Output the (x, y) coordinate of the center of the cell containing the given text.  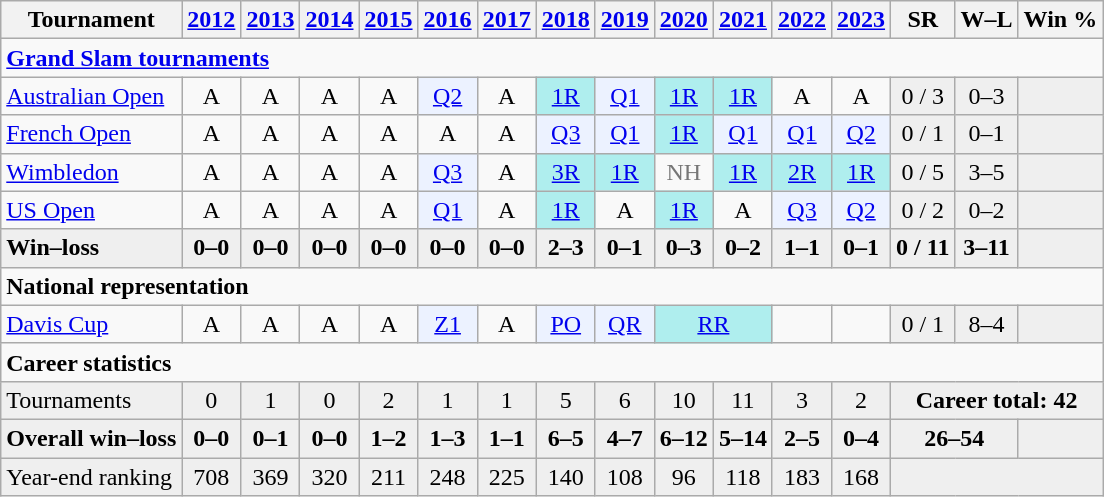
3 (802, 400)
Career statistics (552, 362)
Australian Open (92, 96)
RR (713, 324)
US Open (92, 210)
2017 (506, 20)
5–14 (742, 438)
2012 (212, 20)
0 / 2 (923, 210)
Z1 (448, 324)
183 (802, 477)
Year-end ranking (92, 477)
French Open (92, 134)
Wimbledon (92, 172)
0 / 11 (923, 248)
211 (388, 477)
NH (684, 172)
3–5 (986, 172)
2–5 (802, 438)
118 (742, 477)
168 (862, 477)
140 (566, 477)
2–3 (566, 248)
2023 (862, 20)
2019 (624, 20)
3R (566, 172)
2014 (330, 20)
5 (566, 400)
708 (212, 477)
6–12 (684, 438)
369 (270, 477)
1–2 (388, 438)
2018 (566, 20)
26–54 (954, 438)
Tournament (92, 20)
2016 (448, 20)
6–5 (566, 438)
2015 (388, 20)
6 (624, 400)
Grand Slam tournaments (552, 58)
0 / 3 (923, 96)
PO (566, 324)
1–3 (448, 438)
108 (624, 477)
8–4 (986, 324)
320 (330, 477)
0 / 5 (923, 172)
W–L (986, 20)
National representation (552, 286)
248 (448, 477)
Overall win–loss (92, 438)
Tournaments (92, 400)
2R (802, 172)
11 (742, 400)
2022 (802, 20)
225 (506, 477)
2013 (270, 20)
3–11 (986, 248)
10 (684, 400)
96 (684, 477)
Davis Cup (92, 324)
SR (923, 20)
Win–loss (92, 248)
2021 (742, 20)
QR (624, 324)
Win % (1060, 20)
4–7 (624, 438)
Career total: 42 (997, 400)
0–4 (862, 438)
2020 (684, 20)
